Capture the cell that displays the provided text and extract its (x, y) central coordinate. 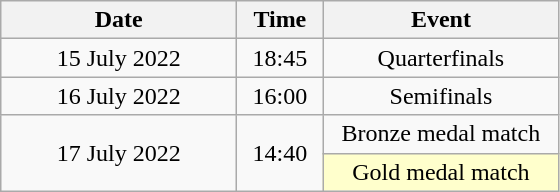
Quarterfinals (441, 58)
16 July 2022 (119, 96)
Bronze medal match (441, 134)
Time (280, 20)
Semifinals (441, 96)
Event (441, 20)
14:40 (280, 153)
15 July 2022 (119, 58)
Gold medal match (441, 172)
Date (119, 20)
16:00 (280, 96)
18:45 (280, 58)
17 July 2022 (119, 153)
